From the cell containing the given text, extract its center point as [X, Y] coordinate. 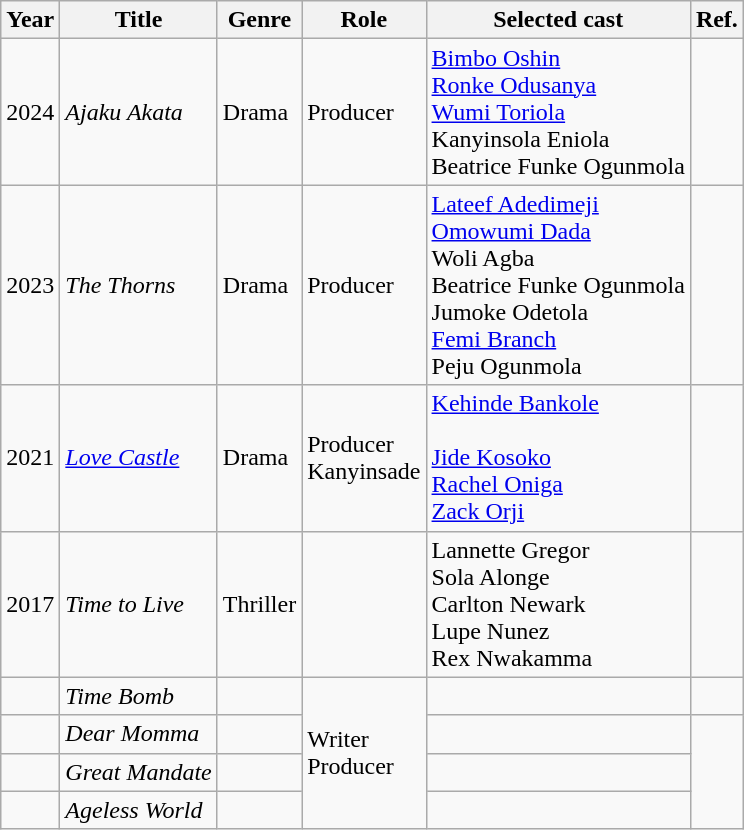
Title [138, 20]
Thriller [259, 604]
Genre [259, 20]
Ageless World [138, 810]
2023 [30, 285]
Lateef Adedimeji Omowumi Dada Woli Agba Beatrice Funke Ogunmola Jumoke Odetola Femi Branch Peju Ogunmola [558, 285]
Kehinde BankoleJide KosokoRachel OnigaZack Orji [558, 458]
Great Mandate [138, 772]
Bimbo Oshin Ronke Odusanya Wumi Toriola Kanyinsola Eniola Beatrice Funke Ogunmola [558, 112]
2021 [30, 458]
Ref. [716, 20]
Dear Momma [138, 734]
2017 [30, 604]
Time to Live [138, 604]
Lannette GregorSola AlongeCarlton NewarkLupe NunezRex Nwakamma [558, 604]
ProducerKanyinsade [364, 458]
Year [30, 20]
Selected cast [558, 20]
WriterProducer [364, 753]
2024 [30, 112]
Ajaku Akata [138, 112]
Love Castle [138, 458]
Role [364, 20]
Time Bomb [138, 696]
The Thorns [138, 285]
